Detect which cell encompasses the target text, then output its [x, y] center coordinate. 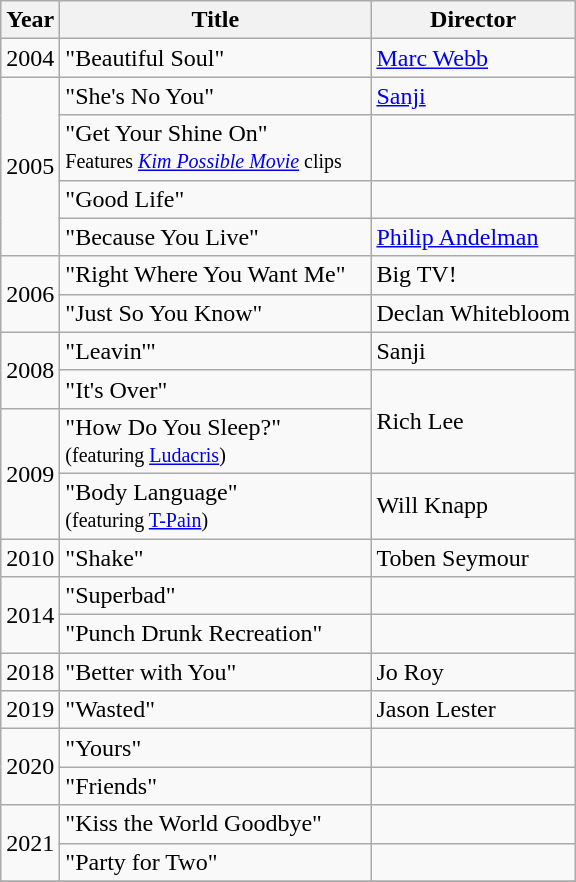
2020 [30, 767]
Will Knapp [474, 506]
Year [30, 20]
Philip Andelman [474, 237]
"Right Where You Want Me" [216, 275]
2019 [30, 710]
"Superbad" [216, 596]
Declan Whitebloom [474, 313]
"Body Language"(featuring T-Pain) [216, 506]
2005 [30, 166]
2006 [30, 294]
Big TV! [474, 275]
"Leavin'" [216, 351]
Marc Webb [474, 58]
"How Do You Sleep?"(featuring Ludacris) [216, 440]
"Better with You" [216, 672]
Rich Lee [474, 422]
Toben Seymour [474, 557]
2009 [30, 473]
2014 [30, 615]
"Just So You Know" [216, 313]
2021 [30, 843]
Director [474, 20]
"Punch Drunk Recreation" [216, 634]
Jo Roy [474, 672]
2004 [30, 58]
"Because You Live" [216, 237]
"Kiss the World Goodbye" [216, 824]
"Wasted" [216, 710]
2008 [30, 370]
2018 [30, 672]
"Friends" [216, 786]
"Shake" [216, 557]
"Get Your Shine On"Features Kim Possible Movie clips [216, 148]
"Yours" [216, 748]
"Beautiful Soul" [216, 58]
Title [216, 20]
2010 [30, 557]
Jason Lester [474, 710]
"Good Life" [216, 199]
"She's No You" [216, 96]
"It's Over" [216, 389]
"Party for Two" [216, 862]
